Determine the [X, Y] coordinate at the center of the cell enclosing the given text.  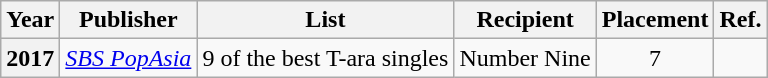
Ref. [740, 20]
9 of the best T-ara singles [326, 58]
List [326, 20]
SBS PopAsia [128, 58]
Recipient [525, 20]
Number Nine [525, 58]
Publisher [128, 20]
2017 [30, 58]
7 [655, 58]
Placement [655, 20]
Year [30, 20]
